Output the [x, y] coordinate of the center of the cell containing the given text.  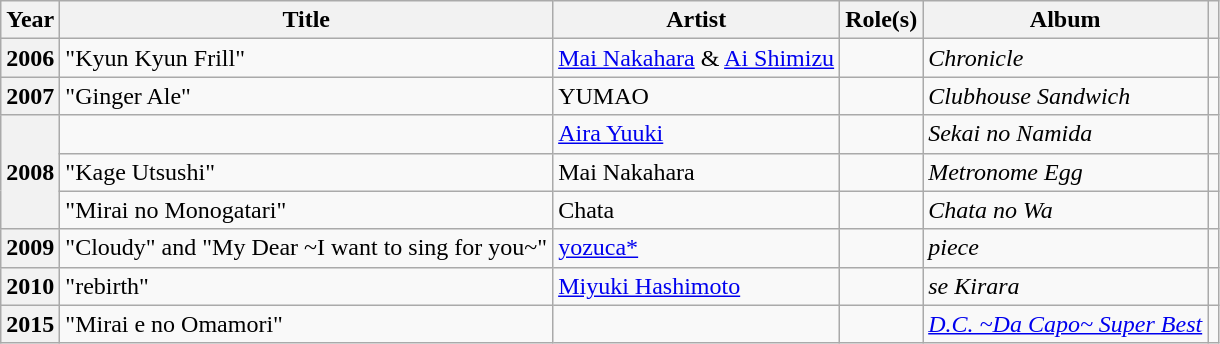
2015 [30, 324]
Year [30, 20]
2008 [30, 172]
Metronome Egg [1066, 172]
Role(s) [882, 20]
Chata [696, 210]
Title [306, 20]
yozuca* [696, 248]
se Kirara [1066, 286]
2007 [30, 96]
Aira Yuuki [696, 134]
Mai Nakahara & Ai Shimizu [696, 58]
"rebirth" [306, 286]
YUMAO [696, 96]
Artist [696, 20]
"Cloudy" and "My Dear ~I want to sing for you~" [306, 248]
D.C. ~Da Capo~ Super Best [1066, 324]
Sekai no Namida [1066, 134]
Mai Nakahara [696, 172]
Chata no Wa [1066, 210]
2009 [30, 248]
2010 [30, 286]
"Kyun Kyun Frill" [306, 58]
"Ginger Ale" [306, 96]
"Mirai no Monogatari" [306, 210]
Album [1066, 20]
"Mirai e no Omamori" [306, 324]
Miyuki Hashimoto [696, 286]
"Kage Utsushi" [306, 172]
Clubhouse Sandwich [1066, 96]
piece [1066, 248]
Chronicle [1066, 58]
2006 [30, 58]
